Locate the cell with the specified text and output its (X, Y) center coordinate. 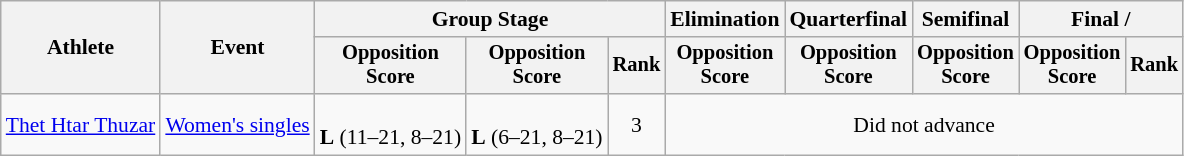
Did not advance (924, 124)
Event (237, 48)
L (6–21, 8–21) (536, 124)
3 (637, 124)
Women's singles (237, 124)
Thet Htar Thuzar (81, 124)
Group Stage (490, 19)
L (11–21, 8–21) (390, 124)
Final / (1101, 19)
Semifinal (966, 19)
Elimination (724, 19)
Quarterfinal (848, 19)
Athlete (81, 48)
